From the cell containing the given text, extract its center point as (x, y) coordinate. 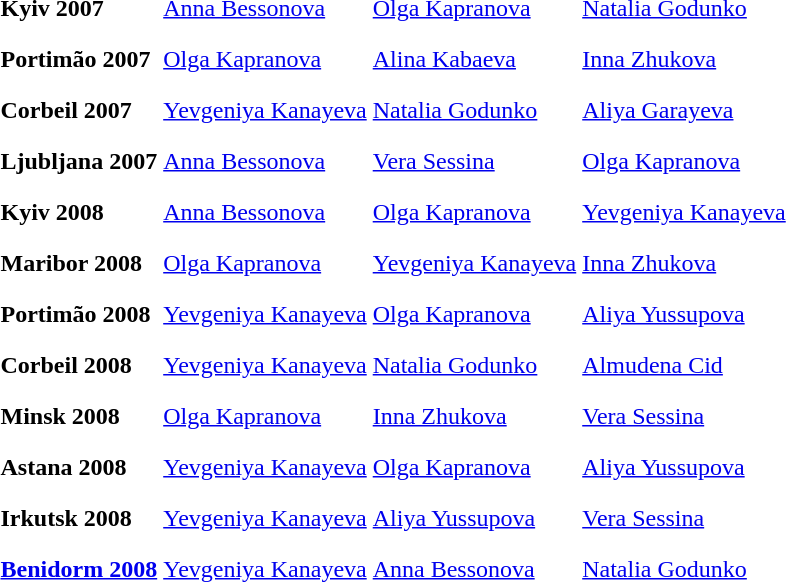
Aliya Yussupova (474, 518)
Vera Sessina (474, 161)
Inna Zhukova (474, 416)
Alina Kabaeva (474, 59)
